Pinpoint the cell where the given text exists, returning its (x, y) midpoint coordinate. 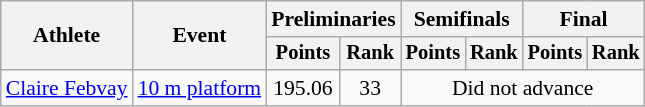
195.06 (303, 88)
Final (584, 19)
Preliminaries (333, 19)
Claire Febvay (67, 88)
33 (370, 88)
Did not advance (523, 88)
Event (200, 36)
Semifinals (462, 19)
10 m platform (200, 88)
Athlete (67, 36)
